Detect which cell encompasses the target text, then output its (x, y) center coordinate. 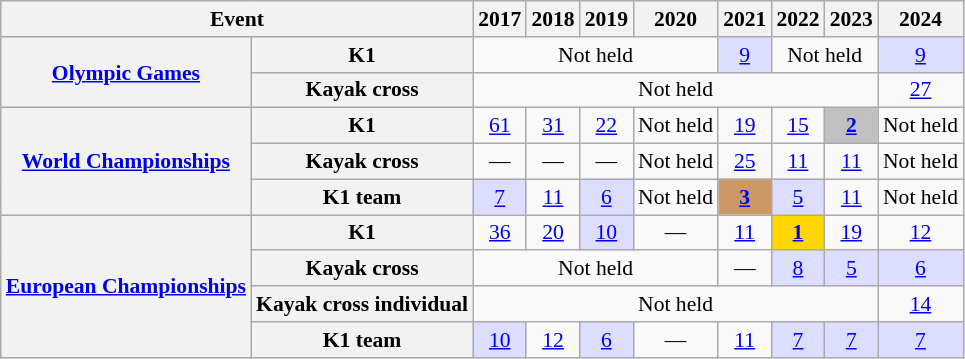
2017 (500, 19)
20 (552, 233)
2019 (606, 19)
Event (237, 19)
36 (500, 233)
Olympic Games (126, 72)
61 (500, 126)
3 (744, 197)
2 (852, 126)
2020 (676, 19)
14 (920, 304)
22 (606, 126)
2018 (552, 19)
25 (744, 162)
2023 (852, 19)
2021 (744, 19)
8 (798, 269)
2022 (798, 19)
World Championships (126, 162)
2024 (920, 19)
15 (798, 126)
European Championships (126, 286)
Kayak cross individual (362, 304)
27 (920, 90)
31 (552, 126)
1 (798, 233)
